Return the (X, Y) coordinate for the center point of the cell that contains the specified text.  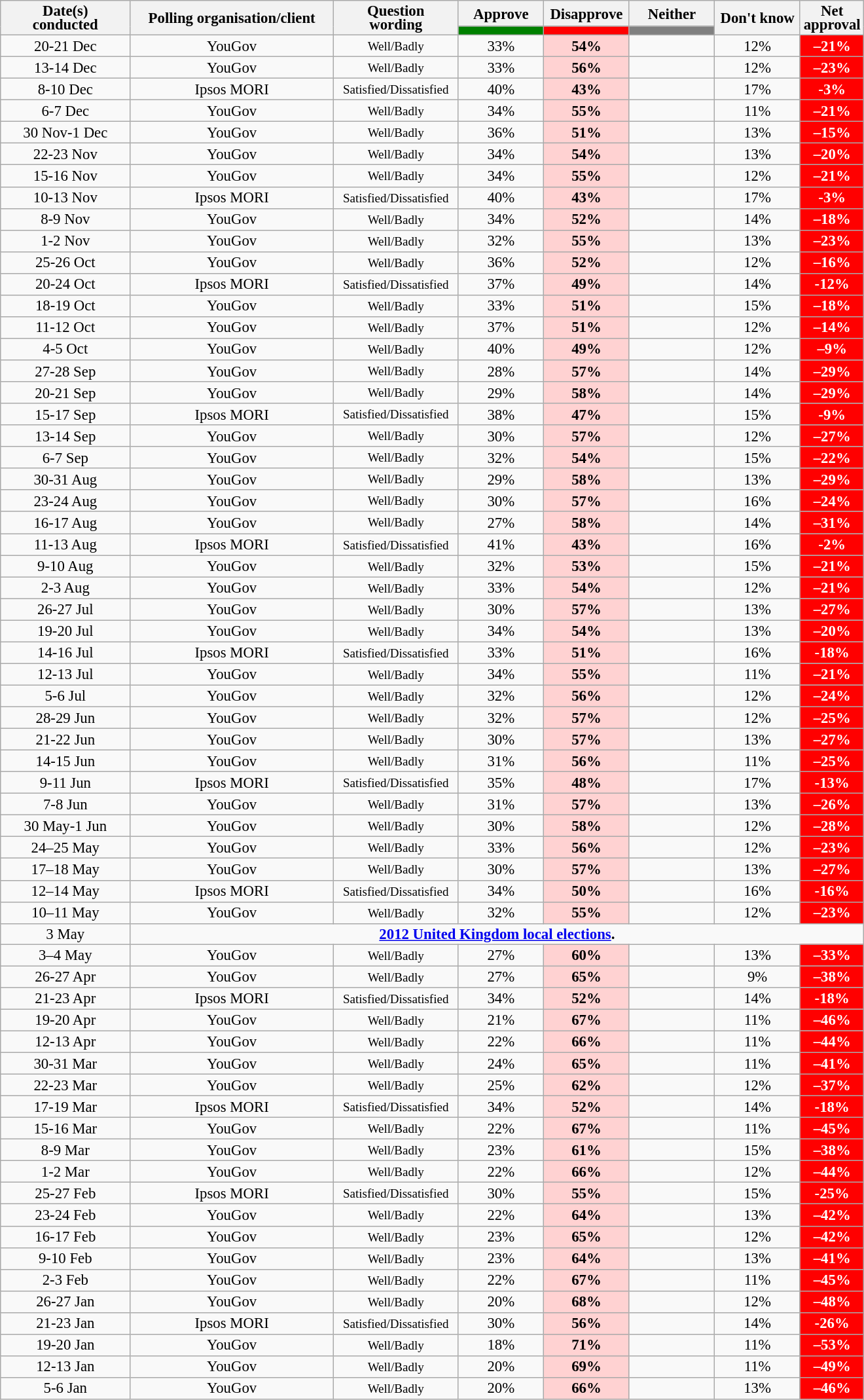
8-9 Mar (65, 1150)
–15% (832, 132)
-12% (832, 284)
30-31 Aug (65, 479)
30 May-1 Jun (65, 826)
21-22 Jun (65, 740)
30-31 Mar (65, 1063)
–53% (832, 1345)
3–4 May (65, 955)
4-5 Oct (65, 350)
15-16 Mar (65, 1129)
9% (758, 977)
71% (586, 1345)
–49% (832, 1367)
–48% (832, 1302)
Net approval (832, 18)
25-27 Feb (65, 1193)
48% (586, 783)
6-7 Dec (65, 111)
10–11 May (65, 913)
17-19 Mar (65, 1107)
41% (501, 545)
18-19 Oct (65, 306)
7-8 Jun (65, 804)
28% (501, 371)
62% (586, 1086)
Polling organisation/client (232, 18)
38% (501, 414)
–33% (832, 955)
25-26 Oct (65, 262)
11-13 Aug (65, 545)
12-13 Jan (65, 1367)
12-13 Jul (65, 674)
-2% (832, 545)
Date(s)conducted (65, 18)
9-10 Feb (65, 1259)
13-14 Sep (65, 436)
1-2 Mar (65, 1172)
2-3 Aug (65, 588)
14-15 Jun (65, 761)
–28% (832, 826)
–22% (832, 457)
–16% (832, 262)
20-21 Dec (65, 46)
5-6 Jul (65, 695)
8-9 Nov (65, 219)
60% (586, 955)
50% (586, 891)
-25% (832, 1193)
47% (586, 414)
–37% (832, 1086)
-26% (832, 1324)
35% (501, 783)
9-10 Aug (65, 566)
11-12 Oct (65, 327)
2-3 Feb (65, 1280)
21-23 Jan (65, 1324)
23-24 Feb (65, 1215)
–31% (832, 523)
–9% (832, 350)
22-23 Nov (65, 155)
27-28 Sep (65, 371)
-16% (832, 891)
Disapprove (586, 13)
20-21 Sep (65, 393)
18% (501, 1345)
26-27 Jul (65, 609)
26-27 Jan (65, 1302)
20-24 Oct (65, 284)
8-10 Dec (65, 89)
69% (586, 1367)
14-16 Jul (65, 652)
23-24 Aug (65, 500)
26-27 Apr (65, 977)
22-23 Mar (65, 1086)
10-13 Nov (65, 198)
6-7 Sep (65, 457)
21% (501, 1020)
1-2 Nov (65, 241)
15-17 Sep (65, 414)
24% (501, 1063)
21-23 Apr (65, 998)
2012 United Kingdom local elections. (497, 934)
24–25 May (65, 847)
-13% (832, 783)
-9% (832, 414)
5-6 Jan (65, 1388)
12–14 May (65, 891)
3 May (65, 934)
19-20 Jan (65, 1345)
Approve (501, 13)
9-11 Jun (65, 783)
28-29 Jun (65, 718)
15-16 Nov (65, 175)
16-17 Aug (65, 523)
61% (586, 1150)
–26% (832, 804)
Don't know (758, 18)
25% (501, 1086)
30 Nov-1 Dec (65, 132)
53% (586, 566)
–14% (832, 327)
Neither (672, 13)
13-14 Dec (65, 68)
19-20 Jul (65, 631)
Questionwording (395, 18)
17–18 May (65, 870)
12-13 Apr (65, 1041)
68% (586, 1302)
16-17 Feb (65, 1236)
19-20 Apr (65, 1020)
